Return the [X, Y] coordinate for the center point of the cell that contains the specified text.  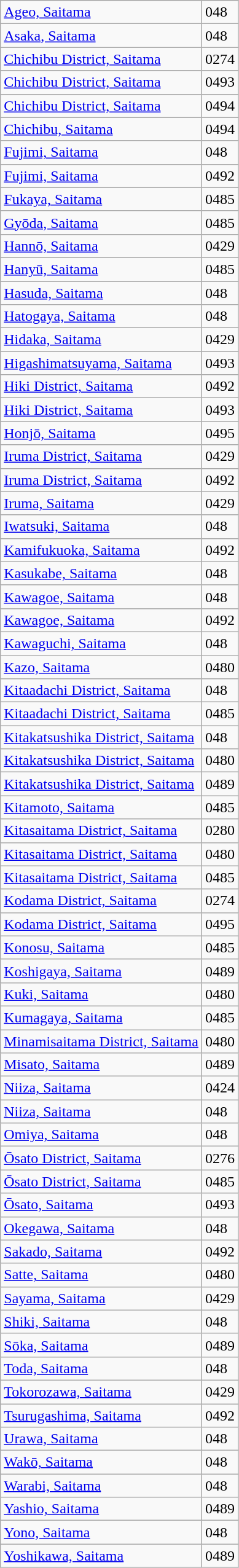
0424 [220, 1088]
Sayama, Saitama [101, 1298]
Kazo, Saitama [101, 667]
Satte, Saitama [101, 1275]
Misato, Saitama [101, 1065]
Kasukabe, Saitama [101, 573]
Hannō, Saitama [101, 246]
Honjō, Saitama [101, 433]
Iruma, Saitama [101, 503]
Iwatsuki, Saitama [101, 527]
Higashimatsuyama, Saitama [101, 363]
Tokorozawa, Saitama [101, 1392]
Kamifukuoka, Saitama [101, 550]
Warabi, Saitama [101, 1486]
Shiki, Saitama [101, 1322]
Omiya, Saitama [101, 1135]
Yono, Saitama [101, 1532]
Wakō, Saitama [101, 1462]
Sakado, Saitama [101, 1252]
Toda, Saitama [101, 1368]
Chichibu, Saitama [101, 129]
Urawa, Saitama [101, 1439]
Okegawa, Saitama [101, 1228]
Gyōda, Saitama [101, 222]
0280 [220, 831]
Fukaya, Saitama [101, 199]
0276 [220, 1158]
Kumagaya, Saitama [101, 1017]
Hidaka, Saitama [101, 340]
Kawaguchi, Saitama [101, 643]
Ageo, Saitama [101, 12]
Koshigaya, Saitama [101, 971]
Yoshikawa, Saitama [101, 1556]
Asaka, Saitama [101, 36]
Yashio, Saitama [101, 1509]
Minamisaitama District, Saitama [101, 1041]
Sōka, Saitama [101, 1345]
Ōsato, Saitama [101, 1205]
Kitamoto, Saitama [101, 807]
Hanyū, Saitama [101, 269]
Hatogaya, Saitama [101, 316]
Konosu, Saitama [101, 947]
Kuki, Saitama [101, 994]
Tsurugashima, Saitama [101, 1415]
Hasuda, Saitama [101, 293]
